Return the [X, Y] coordinate for the center point of the cell that contains the specified text.  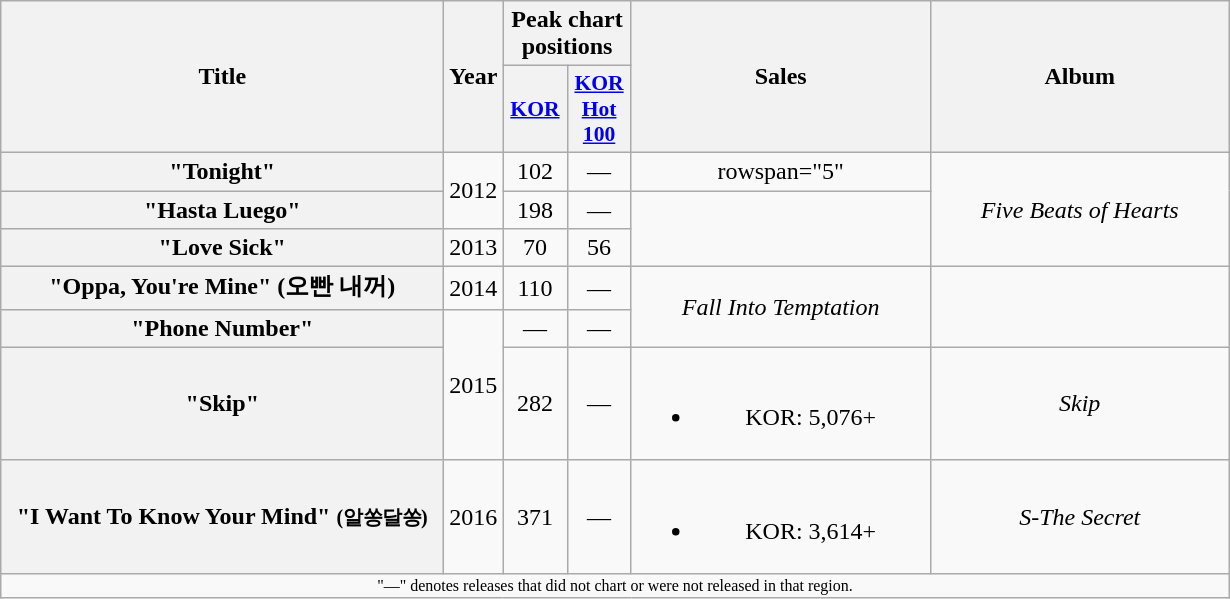
"Phone Number" [222, 328]
"Oppa, You're Mine" (오빤 내꺼) [222, 288]
KOR: 3,614+ [780, 516]
2015 [474, 384]
S-The Secret [1080, 516]
Album [1080, 77]
2012 [474, 190]
2016 [474, 516]
70 [535, 248]
110 [535, 288]
Sales [780, 77]
371 [535, 516]
198 [535, 209]
Fall Into Temptation [780, 308]
rowspan="5" [780, 171]
KOR [535, 110]
282 [535, 404]
"Tonight" [222, 171]
"—" denotes releases that did not chart or were not released in that region. [615, 585]
2014 [474, 288]
"I Want To Know Your Mind" (알쏭달쏭) [222, 516]
2013 [474, 248]
Peak chart positions [567, 34]
"Skip" [222, 404]
102 [535, 171]
Title [222, 77]
56 [599, 248]
"Hasta Luego" [222, 209]
Five Beats of Hearts [1080, 209]
Skip [1080, 404]
KOR: 5,076+ [780, 404]
"Love Sick" [222, 248]
KORHot 100 [599, 110]
Year [474, 77]
